Output the [x, y] coordinate of the center of the cell containing the given text.  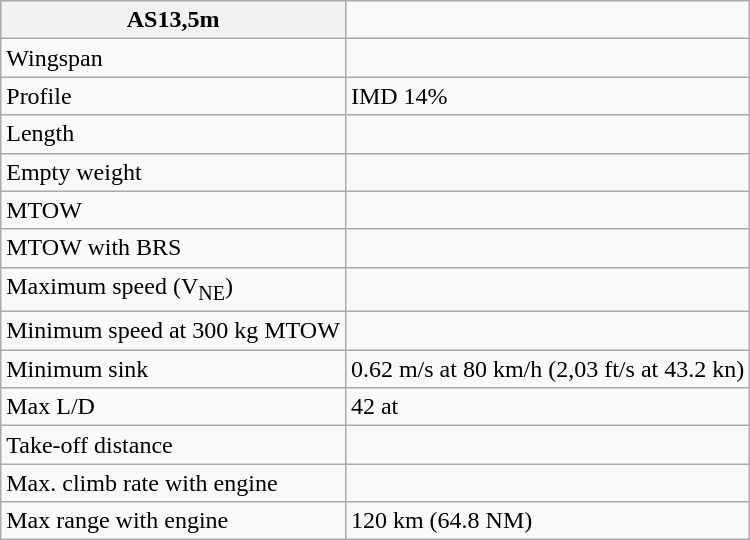
Take-off distance [174, 445]
Length [174, 134]
IMD 14% [547, 96]
Max. climb rate with engine [174, 483]
MTOW with BRS [174, 248]
Empty weight [174, 172]
120 km (64.8 NM) [547, 521]
MTOW [174, 210]
Minimum sink [174, 369]
Minimum speed at 300 kg MTOW [174, 331]
0.62 m/s at 80 km/h (2,03 ft/s at 43.2 kn) [547, 369]
Maximum speed (VNE) [174, 289]
Max range with engine [174, 521]
AS13,5m [174, 20]
Profile [174, 96]
Wingspan [174, 58]
Max L/D [174, 407]
42 at [547, 407]
